Search for the cell housing the specified text and yield its (X, Y) center coordinate. 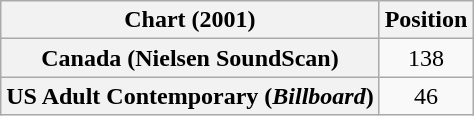
Chart (2001) (190, 20)
Canada (Nielsen SoundScan) (190, 58)
138 (426, 58)
US Adult Contemporary (Billboard) (190, 96)
Position (426, 20)
46 (426, 96)
